Return (x, y) of the center of cell containing provided text 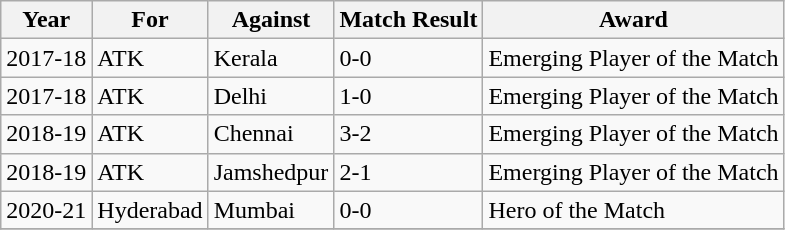
Chennai (271, 134)
1-0 (408, 96)
Year (46, 20)
2-1 (408, 172)
Award (634, 20)
Hyderabad (150, 210)
Mumbai (271, 210)
Jamshedpur (271, 172)
2020-21 (46, 210)
Against (271, 20)
For (150, 20)
Kerala (271, 58)
3-2 (408, 134)
Hero of the Match (634, 210)
Match Result (408, 20)
Delhi (271, 96)
